Capture the cell that displays the provided text and extract its (X, Y) central coordinate. 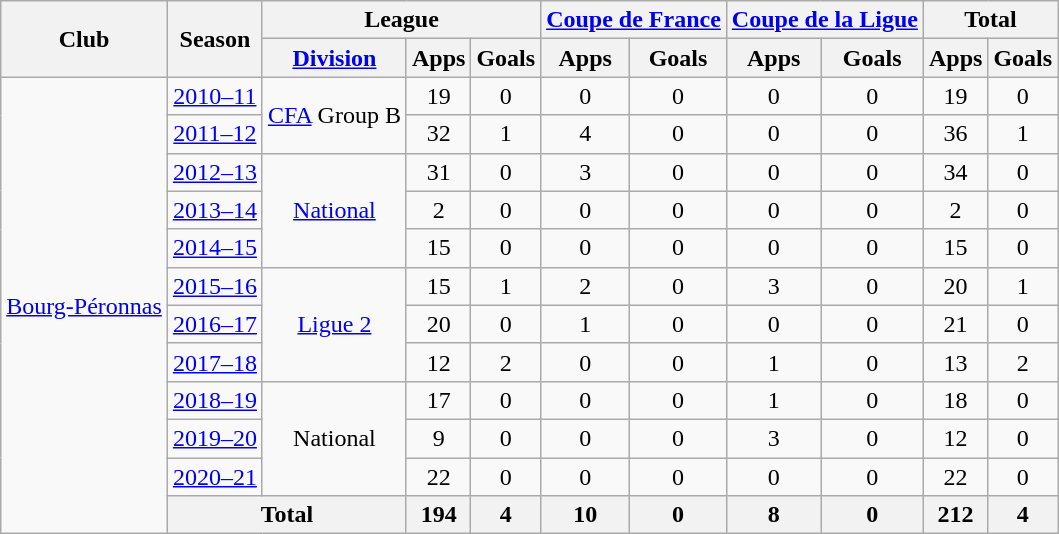
2018–19 (214, 400)
2010–11 (214, 96)
2016–17 (214, 324)
Bourg-Péronnas (84, 306)
League (401, 20)
32 (438, 134)
21 (955, 324)
17 (438, 400)
10 (586, 515)
Ligue 2 (334, 324)
34 (955, 172)
31 (438, 172)
36 (955, 134)
CFA Group B (334, 115)
13 (955, 362)
Season (214, 39)
2017–18 (214, 362)
8 (774, 515)
2020–21 (214, 477)
Club (84, 39)
9 (438, 438)
2011–12 (214, 134)
2012–13 (214, 172)
18 (955, 400)
2013–14 (214, 210)
2014–15 (214, 248)
194 (438, 515)
212 (955, 515)
Division (334, 58)
2015–16 (214, 286)
Coupe de la Ligue (824, 20)
2019–20 (214, 438)
Coupe de France (634, 20)
